Provide the (x, y) coordinate of the cell's center where the given text is located.  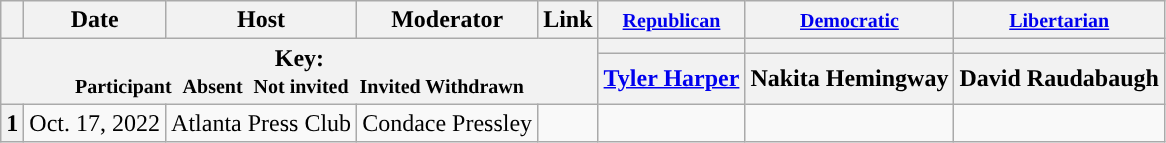
1 (12, 123)
Republican (672, 20)
Democratic (850, 20)
Libertarian (1059, 20)
David Raudabaugh (1059, 78)
Host (262, 20)
Date (95, 20)
Oct. 17, 2022 (95, 123)
Tyler Harper (672, 78)
Link (568, 20)
Atlanta Press Club (262, 123)
Condace Pressley (448, 123)
Moderator (448, 20)
Nakita Hemingway (850, 78)
Key: Participant Absent Not invited Invited Withdrawn (300, 72)
